Identify which cell holds the provided text, then report its (X, Y) central coordinate. 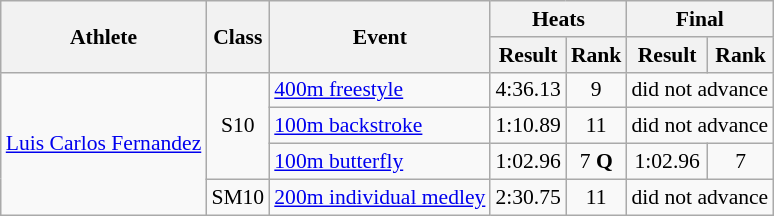
Class (238, 36)
Luis Carlos Fernandez (104, 143)
7 Q (596, 162)
Final (700, 19)
100m butterfly (380, 162)
400m freestyle (380, 90)
7 (740, 162)
1:10.89 (528, 126)
Athlete (104, 36)
S10 (238, 126)
200m individual medley (380, 197)
9 (596, 90)
Event (380, 36)
Heats (558, 19)
2:30.75 (528, 197)
4:36.13 (528, 90)
SM10 (238, 197)
100m backstroke (380, 126)
